Provide the [x, y] coordinate of the cell's center where the given text is located.  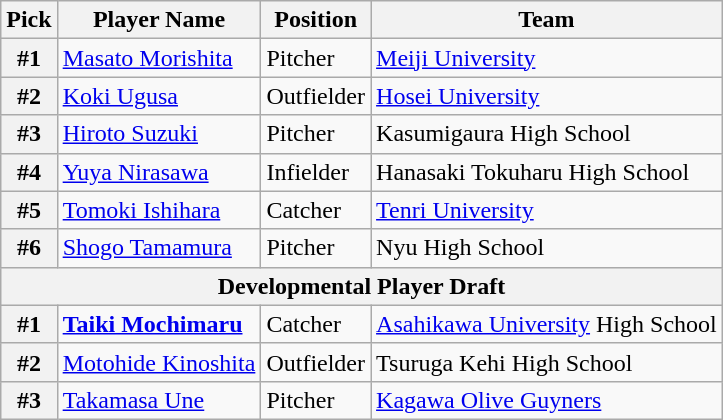
Tomoki Ishihara [159, 210]
Tenri University [547, 210]
Takamasa Une [159, 400]
Tsuruga Kehi High School [547, 362]
Nyu High School [547, 248]
Hosei University [547, 96]
Meiji University [547, 58]
Pick [29, 20]
Taiki Mochimaru [159, 324]
Kagawa Olive Guyners [547, 400]
Koki Ugusa [159, 96]
Infielder [316, 172]
Player Name [159, 20]
Asahikawa University High School [547, 324]
Hanasaki Tokuharu High School [547, 172]
Motohide Kinoshita [159, 362]
Position [316, 20]
#5 [29, 210]
Kasumigaura High School [547, 134]
Hiroto Suzuki [159, 134]
#6 [29, 248]
#4 [29, 172]
Masato Morishita [159, 58]
Team [547, 20]
Shogo Tamamura [159, 248]
Yuya Nirasawa [159, 172]
Developmental Player Draft [362, 286]
